Return (x, y) of the center of cell containing provided text 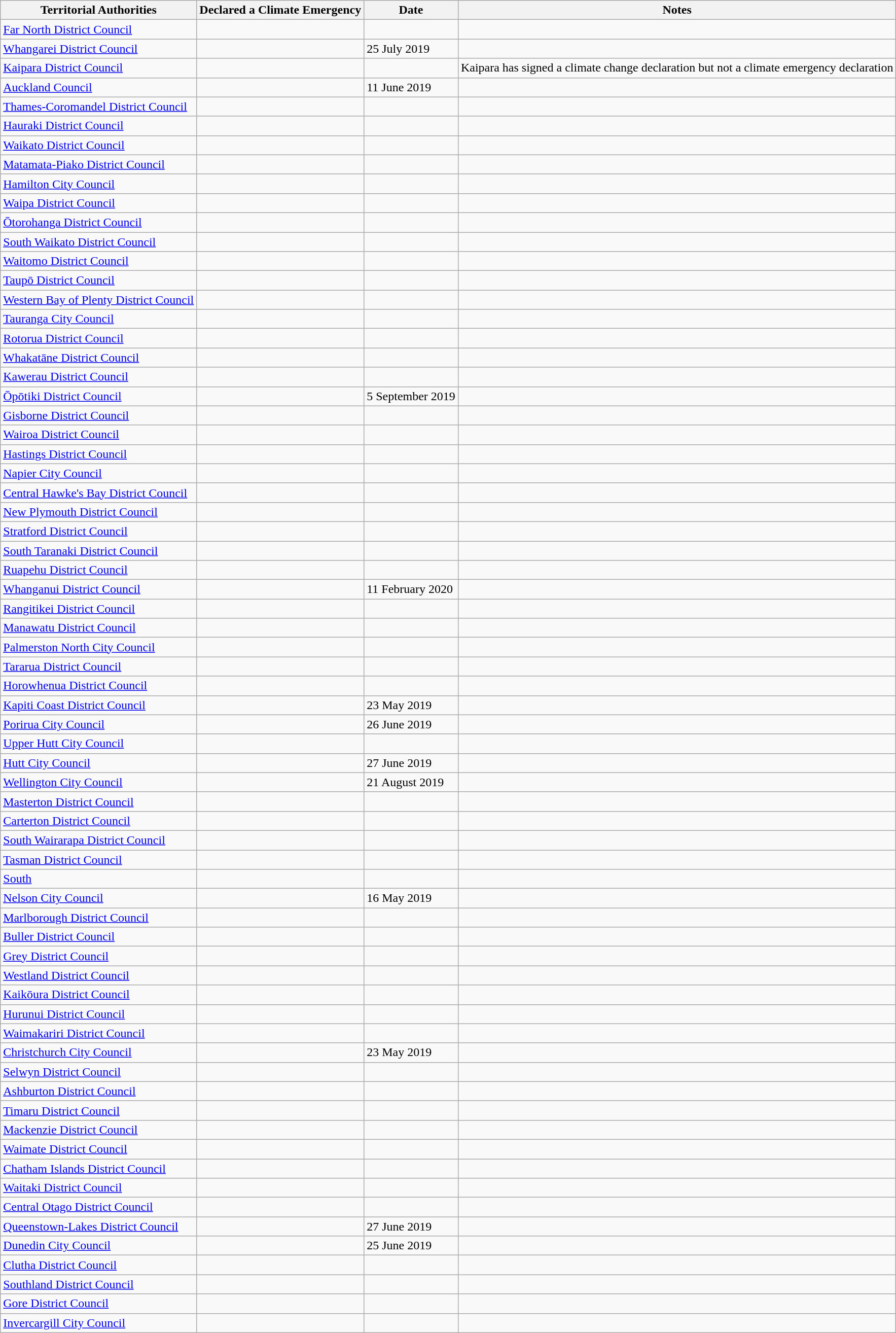
Whanganui District Council (98, 589)
Masterton District Council (98, 801)
Manawatu District Council (98, 628)
Hastings District Council (98, 454)
Central Hawke's Bay District Council (98, 493)
Marlborough District Council (98, 918)
Waitomo District Council (98, 261)
Ruapehu District Council (98, 570)
Porirua City Council (98, 724)
Gore District Council (98, 1304)
Taupō District Council (98, 280)
Whangarei District Council (98, 49)
Central Otago District Council (98, 1207)
Dunedin City Council (98, 1246)
Wellington City Council (98, 782)
Whakatāne District Council (98, 358)
Christchurch City Council (98, 1053)
South Wairarapa District Council (98, 840)
Kawerau District Council (98, 377)
Clutha District Council (98, 1265)
Southland District Council (98, 1284)
25 July 2019 (411, 49)
Waimate District Council (98, 1149)
Ōpōtiki District Council (98, 396)
Palmerston North City Council (98, 647)
Rotorua District Council (98, 338)
11 June 2019 (411, 87)
5 September 2019 (411, 396)
Western Bay of Plenty District Council (98, 300)
Waitaki District Council (98, 1188)
26 June 2019 (411, 724)
Waipa District Council (98, 203)
Timaru District Council (98, 1110)
Tasman District Council (98, 860)
Hutt City Council (98, 763)
21 August 2019 (411, 782)
Thames-Coromandel District Council (98, 107)
Far North District Council (98, 29)
Wairoa District Council (98, 435)
Upper Hutt City Council (98, 744)
Waikato District Council (98, 145)
16 May 2019 (411, 898)
Horowhenua District Council (98, 686)
Ashburton District Council (98, 1091)
Nelson City Council (98, 898)
Matamata-Piako District Council (98, 164)
South Waikato District Council (98, 242)
Mackenzie District Council (98, 1130)
Rangitikei District Council (98, 609)
Hamilton City Council (98, 184)
Notes (677, 10)
New Plymouth District Council (98, 512)
Napier City Council (98, 473)
Tauranga City Council (98, 319)
Grey District Council (98, 956)
Stratford District Council (98, 531)
Kapiti Coast District Council (98, 705)
Chatham Islands District Council (98, 1168)
Carterton District Council (98, 821)
Selwyn District Council (98, 1072)
Gisborne District Council (98, 415)
Kaipara has signed a climate change declaration but not a climate emergency declaration (677, 68)
Hurunui District Council (98, 1014)
Kaipara District Council (98, 68)
Ōtorohanga District Council (98, 222)
Westland District Council (98, 975)
Kaikōura District Council (98, 995)
Tararua District Council (98, 666)
Date (411, 10)
Waimakariri District Council (98, 1033)
South (98, 879)
Hauraki District Council (98, 126)
Queenstown-Lakes District Council (98, 1226)
25 June 2019 (411, 1246)
11 February 2020 (411, 589)
Territorial Authorities (98, 10)
Buller District Council (98, 937)
South Taranaki District Council (98, 550)
Invercargill City Council (98, 1323)
Declared a Climate Emergency (280, 10)
Auckland Council (98, 87)
